Output the [x, y] coordinate of the center of the cell containing the given text.  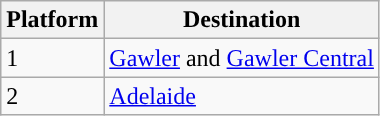
2 [52, 96]
Destination [242, 20]
Platform [52, 20]
Gawler and Gawler Central [242, 58]
Adelaide [242, 96]
1 [52, 58]
